For the text-containing cell, return its midpoint in (x, y) coordinate format. 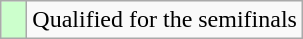
Qualified for the semifinals (165, 20)
